Search for the cell housing the specified text and yield its (x, y) center coordinate. 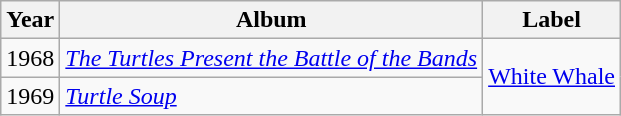
Year (30, 20)
Label (552, 20)
1968 (30, 58)
1969 (30, 96)
Turtle Soup (272, 96)
White Whale (552, 77)
The Turtles Present the Battle of the Bands (272, 58)
Album (272, 20)
